Return [X, Y] of the center of cell containing provided text 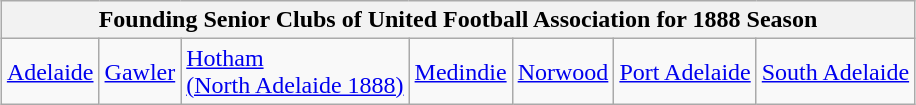
Port Adelaide [685, 72]
Adelaide [50, 72]
South Adelaide [835, 72]
Hotham (North Adelaide 1888) [295, 72]
Gawler [140, 72]
Medindie [460, 72]
Norwood [563, 72]
Founding Senior Clubs of United Football Association for 1888 Season [458, 20]
